Identify which cell holds the provided text, then report its [x, y] central coordinate. 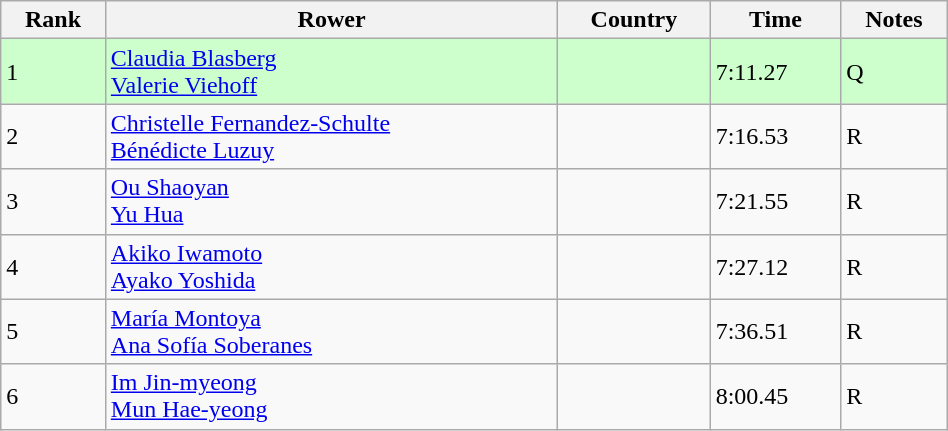
Akiko IwamotoAyako Yoshida [331, 266]
Rank [54, 20]
Time [775, 20]
6 [54, 396]
7:27.12 [775, 266]
Country [634, 20]
María MontoyaAna Sofía Soberanes [331, 332]
Rower [331, 20]
Claudia BlasbergValerie Viehoff [331, 72]
7:36.51 [775, 332]
Q [894, 72]
Ou ShaoyanYu Hua [331, 202]
7:21.55 [775, 202]
2 [54, 136]
7:11.27 [775, 72]
4 [54, 266]
1 [54, 72]
Notes [894, 20]
8:00.45 [775, 396]
5 [54, 332]
Christelle Fernandez-SchulteBénédicte Luzuy [331, 136]
Im Jin-myeongMun Hae-yeong [331, 396]
3 [54, 202]
7:16.53 [775, 136]
